Scan for the cell matching the given text and deliver its [x, y] coordinate at center. 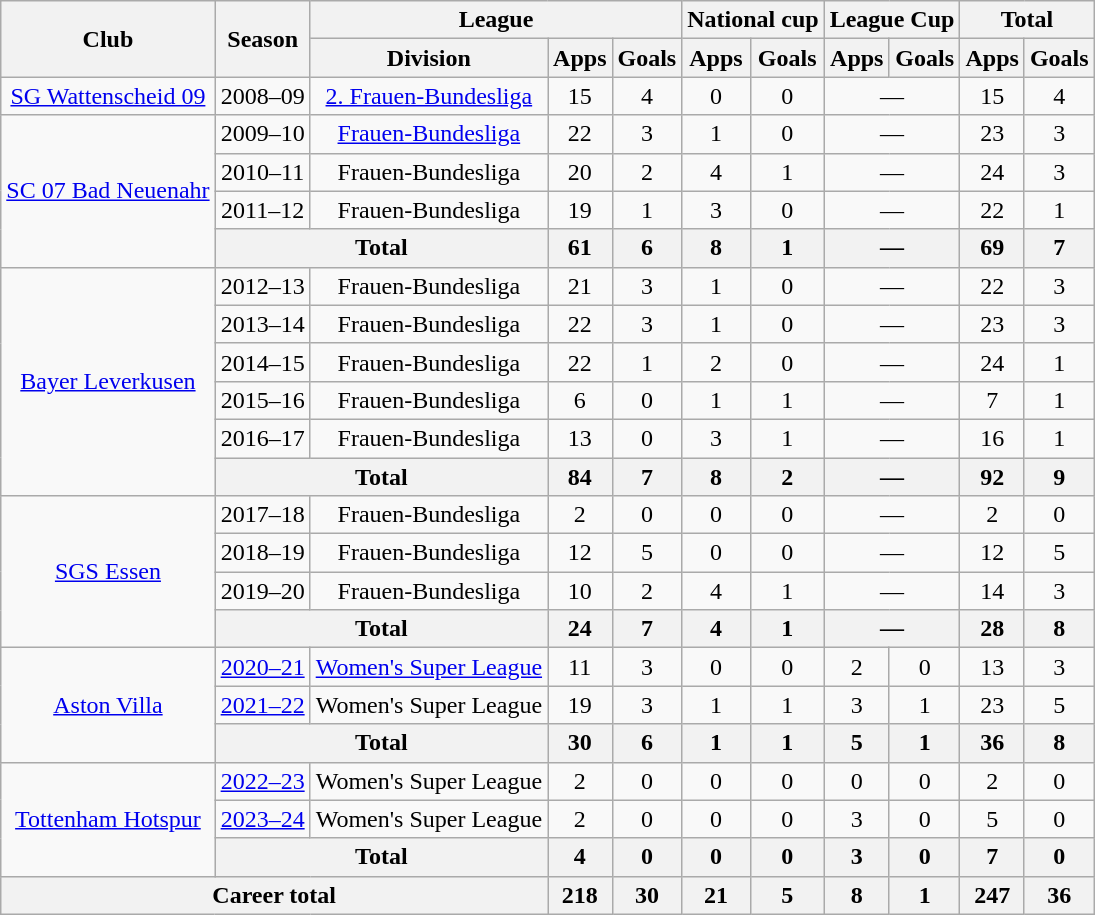
2022–23 [262, 781]
61 [580, 248]
218 [580, 895]
10 [580, 591]
2010–11 [262, 172]
SGS Essen [108, 572]
16 [992, 438]
Division [428, 58]
National cup [753, 20]
2012–13 [262, 286]
84 [580, 477]
2013–14 [262, 324]
League [496, 20]
2019–20 [262, 591]
247 [992, 895]
Career total [274, 895]
11 [580, 667]
92 [992, 477]
20 [580, 172]
2021–22 [262, 705]
2015–16 [262, 400]
Club [108, 39]
League Cup [892, 20]
2018–19 [262, 553]
2023–24 [262, 819]
SG Wattenscheid 09 [108, 96]
2. Frauen-Bundesliga [428, 96]
2017–18 [262, 515]
69 [992, 248]
2008–09 [262, 96]
2011–12 [262, 210]
Season [262, 39]
2020–21 [262, 667]
Bayer Leverkusen [108, 381]
9 [1059, 477]
14 [992, 591]
2014–15 [262, 362]
Tottenham Hotspur [108, 819]
Aston Villa [108, 705]
2009–10 [262, 134]
2016–17 [262, 438]
28 [992, 629]
SC 07 Bad Neuenahr [108, 191]
